Output the (x, y) coordinate of the center of the cell containing the given text.  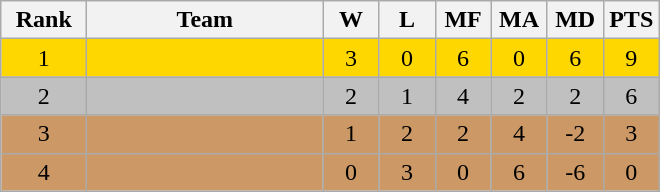
MA (519, 20)
L (407, 20)
MF (463, 20)
W (351, 20)
-6 (575, 172)
MD (575, 20)
9 (631, 58)
PTS (631, 20)
-2 (575, 134)
Rank (44, 20)
Team (205, 20)
